Capture the cell that displays the provided text and extract its [X, Y] central coordinate. 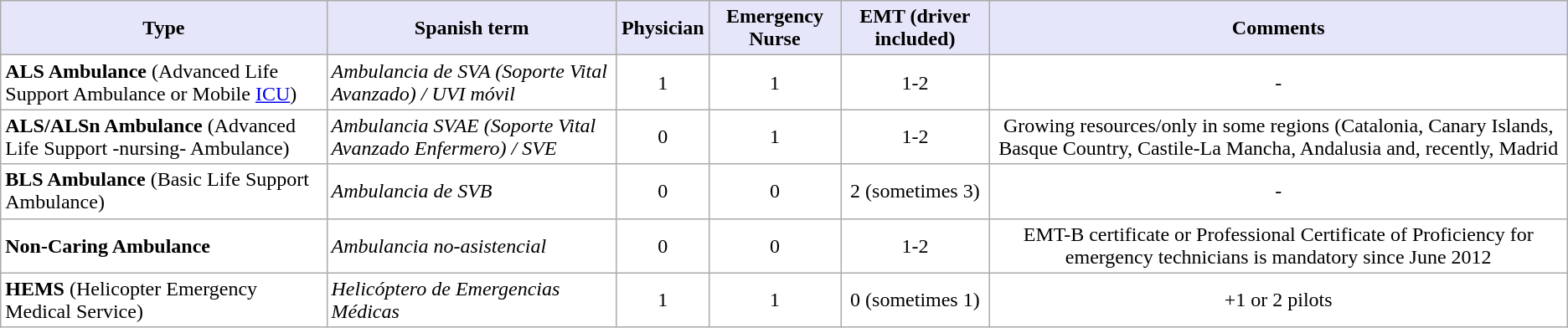
Type [164, 28]
Spanish term [472, 28]
BLS Ambulance (Basic Life Support Ambulance) [164, 191]
Ambulancia SVAE (Soporte Vital Avanzado Enfermero) / SVE [472, 137]
Ambulancia de SVA (Soporte Vital Avanzado) / UVI móvil [472, 82]
Helicóptero de Emergencias Médicas [472, 300]
Non-Caring Ambulance [164, 246]
+1 or 2 pilots [1278, 300]
Ambulancia de SVB [472, 191]
Physician [663, 28]
2 (sometimes 3) [915, 191]
Comments [1278, 28]
HEMS (Helicopter Emergency Medical Service) [164, 300]
EMT (driver included) [915, 28]
Emergency Nurse [775, 28]
ALS Ambulance (Advanced Life Support Ambulance or Mobile ICU) [164, 82]
EMT-B certificate or Professional Certificate of Proficiency for emergency technicians is mandatory since June 2012 [1278, 246]
Growing resources/only in some regions (Catalonia, Canary Islands, Basque Country, Castile-La Mancha, Andalusia and, recently, Madrid [1278, 137]
ALS/ALSn Ambulance (Advanced Life Support -nursing- Ambulance) [164, 137]
Ambulancia no-asistencial [472, 246]
0 (sometimes 1) [915, 300]
